Provide the (X, Y) coordinate of the cell's center where the given text is located.  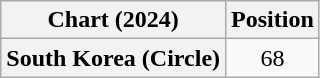
Chart (2024) (114, 20)
Position (273, 20)
68 (273, 58)
South Korea (Circle) (114, 58)
